Capture the cell that displays the provided text and extract its (X, Y) central coordinate. 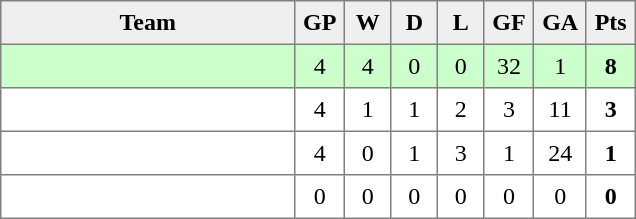
11 (560, 110)
Team (148, 23)
GP (320, 23)
Pts (610, 23)
24 (560, 153)
D (414, 23)
GF (509, 23)
GA (560, 23)
8 (610, 66)
32 (509, 66)
L (461, 23)
W (368, 23)
2 (461, 110)
